Return [x, y] of the center of cell containing provided text 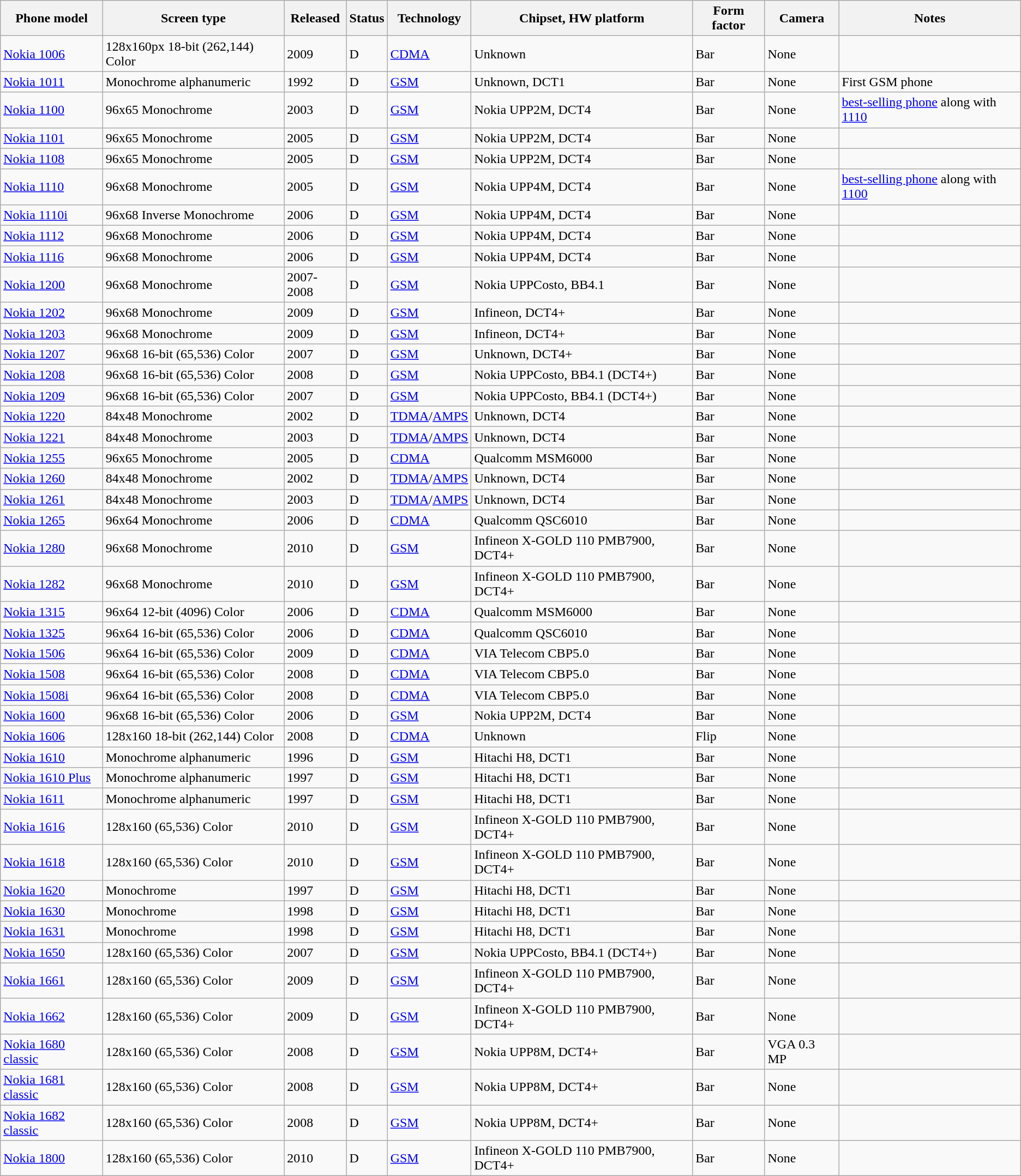
Nokia 1682 classic [51, 1122]
Nokia 1508i [51, 695]
Nokia 1280 [51, 548]
96x64 12-bit (4096) Color [193, 612]
Nokia 1610 Plus [51, 778]
best-selling phone along with 1110 [929, 110]
Nokia 1220 [51, 417]
1992 [315, 82]
VGA 0.3 MP [802, 1051]
Nokia 1208 [51, 375]
Nokia 1108 [51, 159]
Nokia 1221 [51, 437]
Status [367, 19]
Nokia 1606 [51, 737]
Nokia 1631 [51, 932]
Released [315, 19]
Screen type [193, 19]
Nokia 1200 [51, 285]
Nokia 1011 [51, 82]
Nokia 1260 [51, 479]
Chipset, HW platform [582, 19]
Form factor [729, 19]
96x68 Inverse Monochrome [193, 215]
Nokia 1282 [51, 583]
Nokia 1101 [51, 138]
Nokia 1315 [51, 612]
Nokia 1202 [51, 312]
Nokia 1203 [51, 333]
Nokia UPPCosto, BB4.1 [582, 285]
Nokia 1265 [51, 520]
Nokia 1207 [51, 354]
Nokia 1508 [51, 674]
First GSM phone [929, 82]
Nokia 1618 [51, 863]
Notes [929, 19]
Nokia 1610 [51, 757]
96x64 Monochrome [193, 520]
1996 [315, 757]
Nokia 1600 [51, 716]
Nokia 1110i [51, 215]
Nokia 1630 [51, 911]
Nokia 1506 [51, 653]
Nokia 1661 [51, 980]
2007-2008 [315, 285]
Nokia 1209 [51, 396]
Nokia 1116 [51, 256]
Camera [802, 19]
Technology [429, 19]
Nokia 1800 [51, 1158]
Unknown, DCT4+ [582, 354]
Nokia 1662 [51, 1016]
Unknown, DCT1 [582, 82]
128x160px 18-bit (262,144) Color [193, 53]
best-selling phone along with 1100 [929, 186]
Nokia 1261 [51, 499]
Nokia 1112 [51, 236]
Nokia 1620 [51, 890]
Nokia 1611 [51, 799]
128x160 18-bit (262,144) Color [193, 737]
Nokia 1100 [51, 110]
Phone model [51, 19]
Nokia 1616 [51, 827]
Nokia 1681 classic [51, 1087]
Nokia 1650 [51, 952]
Nokia 1680 classic [51, 1051]
Nokia 1255 [51, 458]
Nokia 1006 [51, 53]
Nokia 1325 [51, 632]
Nokia 1110 [51, 186]
Flip [729, 737]
